Pinpoint the cell where the given text exists, returning its (x, y) midpoint coordinate. 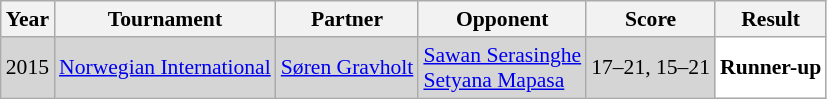
Sawan Serasinghe Setyana Mapasa (502, 68)
Result (770, 19)
Year (28, 19)
Søren Gravholt (348, 68)
Runner-up (770, 68)
Norwegian International (165, 68)
Tournament (165, 19)
Partner (348, 19)
Opponent (502, 19)
Score (650, 19)
17–21, 15–21 (650, 68)
2015 (28, 68)
